Find where the given text appears and provide that cell's center as (X, Y) coordinate. 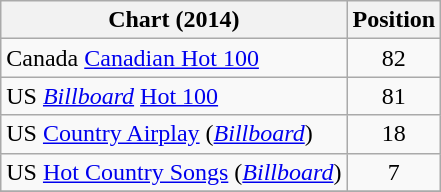
Position (394, 20)
Chart (2014) (174, 20)
Canada Canadian Hot 100 (174, 58)
82 (394, 58)
US Hot Country Songs (Billboard) (174, 172)
US Billboard Hot 100 (174, 96)
81 (394, 96)
18 (394, 134)
US Country Airplay (Billboard) (174, 134)
7 (394, 172)
